Capture the cell that displays the provided text and extract its [x, y] central coordinate. 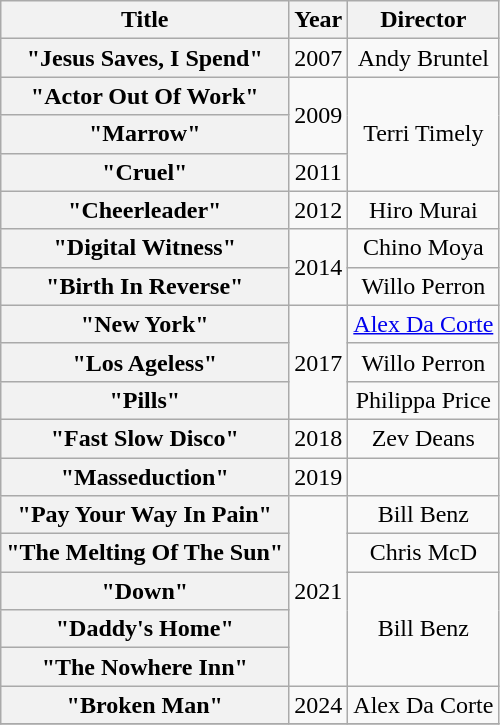
Chris McD [424, 553]
"Masseduction" [145, 477]
"New York" [145, 324]
"Pay Your Way In Pain" [145, 515]
Year [318, 20]
Philippa Price [424, 400]
"Broken Man" [145, 705]
"Down" [145, 591]
Director [424, 20]
2018 [318, 438]
Title [145, 20]
"The Melting Of The Sun" [145, 553]
"Jesus Saves, I Spend" [145, 58]
Terri Timely [424, 134]
Hiro Murai [424, 210]
"Daddy's Home" [145, 629]
2017 [318, 362]
2021 [318, 591]
Zev Deans [424, 438]
2011 [318, 172]
2012 [318, 210]
2009 [318, 115]
"The Nowhere Inn" [145, 667]
2007 [318, 58]
2024 [318, 705]
2019 [318, 477]
"Digital Witness" [145, 248]
"Pills" [145, 400]
Chino Moya [424, 248]
Andy Bruntel [424, 58]
"Cruel" [145, 172]
"Birth In Reverse" [145, 286]
"Los Ageless" [145, 362]
"Cheerleader" [145, 210]
2014 [318, 267]
"Actor Out Of Work" [145, 96]
"Fast Slow Disco" [145, 438]
"Marrow" [145, 134]
